Determine the (X, Y) coordinate at the center of the cell enclosing the given text.  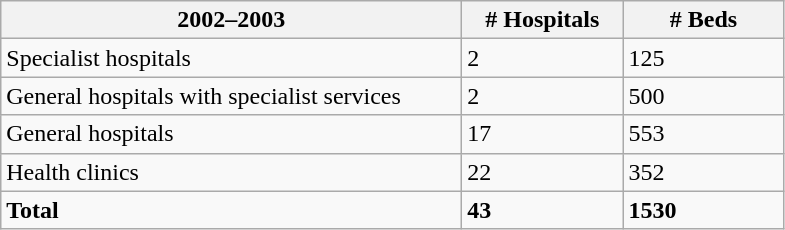
General hospitals with specialist services (232, 96)
1530 (704, 210)
500 (704, 96)
553 (704, 134)
# Beds (704, 20)
2002–2003 (232, 20)
# Hospitals (542, 20)
Total (232, 210)
125 (704, 58)
43 (542, 210)
352 (704, 172)
General hospitals (232, 134)
22 (542, 172)
Health clinics (232, 172)
17 (542, 134)
Specialist hospitals (232, 58)
